Return (x, y) of the center of cell containing provided text 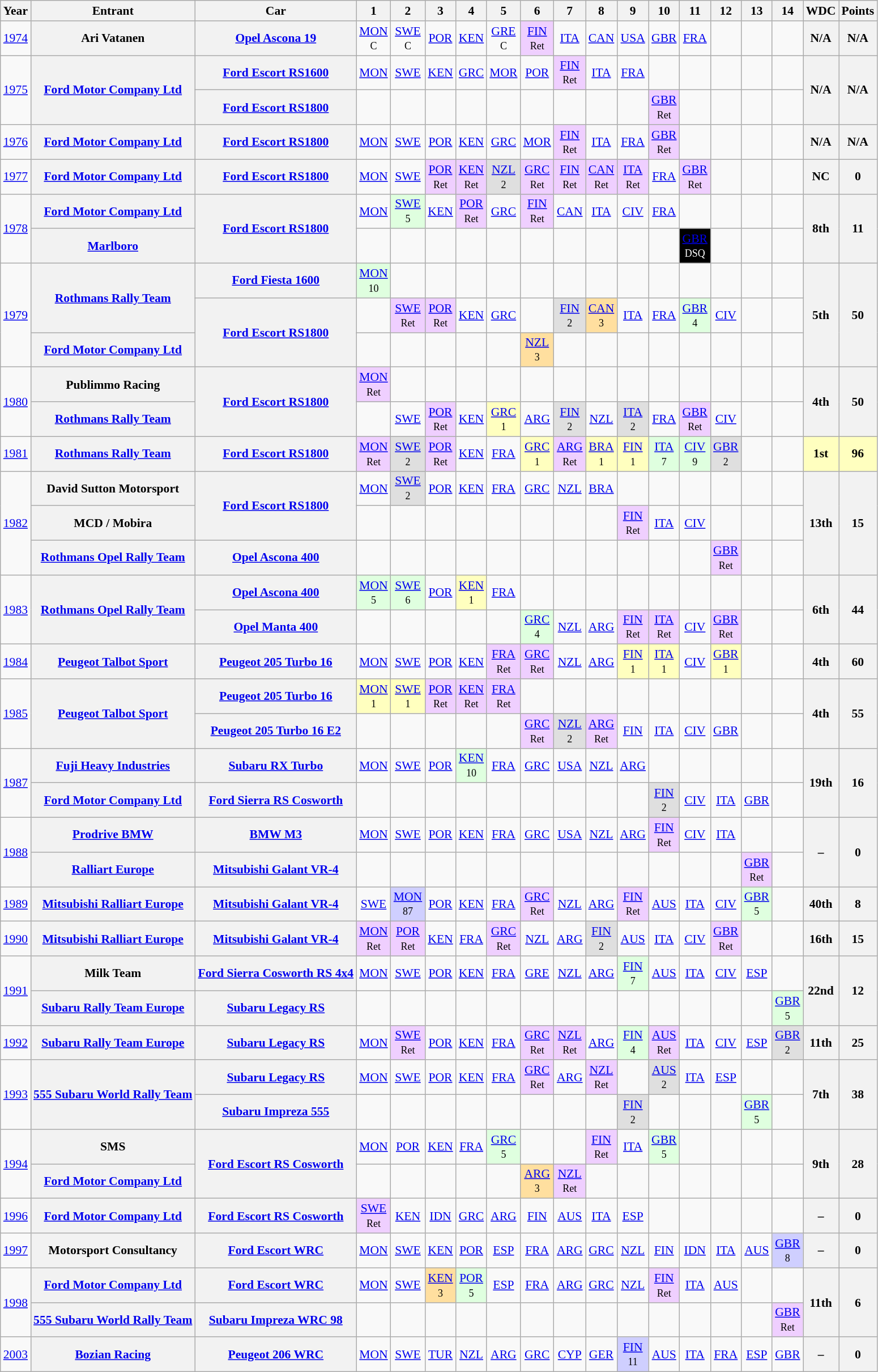
Publimmo Racing (113, 384)
25 (858, 1043)
1979 (16, 315)
Bozian Racing (113, 1354)
1989 (16, 904)
GBR8 (787, 1250)
SWE6 (408, 593)
MON10 (374, 281)
7 (570, 11)
22nd (821, 991)
19th (821, 783)
MONC (374, 39)
Points (858, 11)
5 (503, 11)
NC (821, 177)
Peugeot 206 WRC (275, 1354)
2 (408, 11)
GRC5 (503, 1147)
7th (821, 1095)
1983 (16, 610)
David Sutton Motorsport (113, 489)
40th (821, 904)
10 (664, 11)
Ford Escort RS1600 (275, 73)
GBRDSQ (696, 246)
GBR1 (726, 662)
1993 (16, 1095)
6th (821, 610)
1976 (16, 142)
1991 (16, 991)
1992 (16, 1043)
1978 (16, 228)
CAN3 (602, 315)
Prodrive BMW (113, 835)
Ford Fiesta 1600 (275, 281)
SWEC (408, 39)
1985 (16, 713)
Entrant (113, 11)
WDC (821, 11)
9th (821, 1164)
96 (858, 453)
Ralliart Europe (113, 869)
MON87 (408, 904)
Subaru Impreza WRC 98 (275, 1319)
16th (821, 938)
1996 (16, 1216)
1987 (16, 783)
FIN4 (633, 1043)
POR5 (471, 1285)
4 (471, 11)
CIV9 (696, 453)
Peugeot 205 Turbo 16 E2 (275, 731)
60 (858, 662)
1981 (16, 453)
ARG3 (537, 1181)
1997 (16, 1250)
Ari Vatanen (113, 39)
9 (633, 11)
ITA7 (664, 453)
16 (858, 783)
8th (821, 228)
Car (275, 11)
NZL3 (537, 350)
Year (16, 11)
28 (858, 1164)
KEN1 (471, 593)
KEN3 (440, 1285)
GBR4 (696, 315)
Milk Team (113, 974)
MCD / Mobira (113, 524)
14 (787, 11)
1990 (16, 938)
BRA (602, 489)
3 (440, 11)
13 (757, 11)
1st (821, 453)
SWE1 (408, 696)
GER (602, 1354)
SWE5 (408, 211)
GREC (503, 39)
5th (821, 315)
Marlboro (113, 246)
ITA2 (633, 419)
44 (858, 610)
1984 (16, 662)
1 (374, 11)
CYP (570, 1354)
ITA1 (664, 662)
MON5 (374, 593)
13th (821, 523)
AUSRet (664, 1043)
BRA1 (602, 453)
55 (858, 713)
TUR (440, 1354)
KEN10 (471, 765)
1994 (16, 1164)
SMS (113, 1147)
1977 (16, 177)
AUS2 (664, 1078)
1988 (16, 852)
Subaru Impreza 555 (275, 1112)
GRC4 (537, 627)
2003 (16, 1354)
Fuji Heavy Industries (113, 765)
Opel Manta 400 (275, 627)
Ford Sierra Cosworth RS 4x4 (275, 974)
1974 (16, 39)
1980 (16, 402)
1982 (16, 523)
Ford Sierra RS Cosworth (275, 800)
Motorsport Consultancy (113, 1250)
MON1 (374, 696)
CANRet (602, 177)
Opel Ascona 19 (275, 39)
1998 (16, 1302)
BMW M3 (275, 835)
FIN7 (633, 974)
38 (858, 1095)
1975 (16, 90)
GRE (537, 974)
Subaru RX Turbo (275, 765)
FIN11 (633, 1354)
